Scan for the cell matching the given text and deliver its [x, y] coordinate at center. 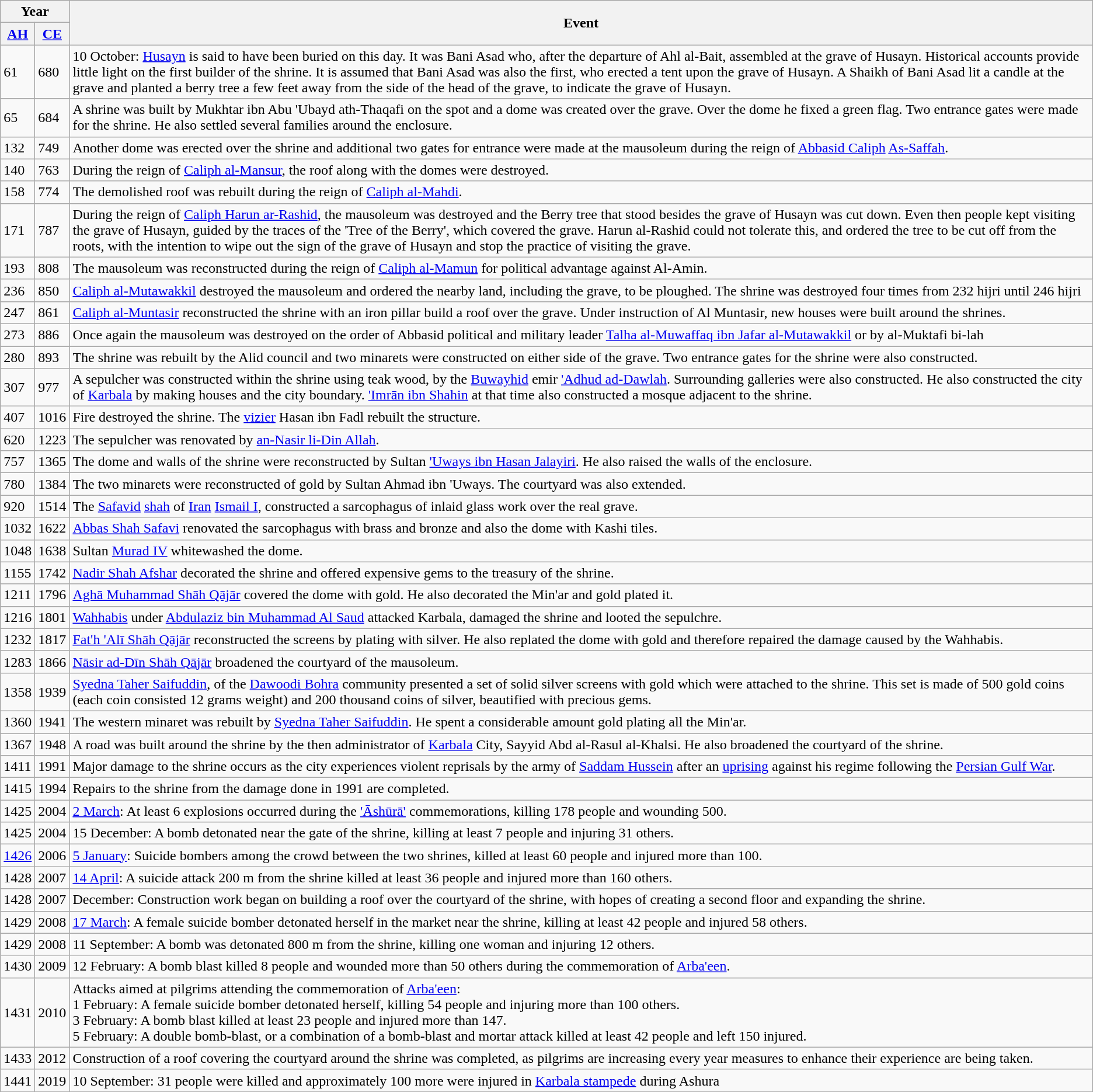
684 [53, 118]
1411 [18, 767]
132 [18, 148]
11 September: A bomb was detonated 800 m from the shrine, killing one woman and injuring 12 others. [581, 944]
886 [53, 335]
1430 [18, 966]
1283 [18, 662]
The dome and walls of the shrine were reconstructed by Sultan 'Uways ibn Hasan Jalayiri. He also raised the walls of the enclosure. [581, 462]
1433 [18, 1058]
1232 [18, 639]
1941 [53, 722]
774 [53, 192]
1048 [18, 551]
1441 [18, 1080]
CE [53, 34]
Abbas Shah Safavi renovated the sarcophagus with brass and bronze and also the dome with Kashi tiles. [581, 528]
2 March: At least 6 explosions occurred during the 'Āshūrā' commemorations, killing 178 people and wounding 500. [581, 811]
17 March: A female suicide bomber detonated herself in the market near the shrine, killing at least 42 people and injured 58 others. [581, 922]
1817 [53, 639]
1216 [18, 617]
2010 [53, 1013]
247 [18, 312]
407 [18, 418]
763 [53, 170]
Event [581, 23]
The sepulcher was renovated by an-Nasir li-Din Allah. [581, 440]
1948 [53, 745]
1796 [53, 595]
808 [53, 268]
193 [18, 268]
273 [18, 335]
1866 [53, 662]
1939 [53, 691]
The demolished roof was rebuilt during the reign of Caliph al-Mahdi. [581, 192]
780 [18, 484]
307 [18, 388]
1426 [18, 855]
893 [53, 357]
Repairs to the shrine from the damage done in 1991 are completed. [581, 789]
61 [18, 72]
749 [53, 148]
14 April: A suicide attack 200 m from the shrine killed at least 36 people and injured more than 160 others. [581, 878]
Year [35, 12]
1415 [18, 789]
AH [18, 34]
Nadir Shah Afshar decorated the shrine and offered expensive gems to the treasury of the shrine. [581, 573]
5 January: Suicide bombers among the crowd between the two shrines, killed at least 60 people and injured more than 100. [581, 855]
236 [18, 290]
1365 [53, 462]
Fire destroyed the shrine. The vizier Hasan ibn Fadl rebuilt the structure. [581, 418]
757 [18, 462]
1431 [18, 1013]
The mausoleum was reconstructed during the reign of Caliph al-Mamun for political advantage against Al-Amin. [581, 268]
920 [18, 506]
1994 [53, 789]
1211 [18, 595]
1991 [53, 767]
The Safavid shah of Iran Ismail I, constructed a sarcophagus of inlaid glass work over the real grave. [581, 506]
680 [53, 72]
15 December: A bomb detonated near the gate of the shrine, killing at least 7 people and injuring 31 others. [581, 833]
1223 [53, 440]
65 [18, 118]
140 [18, 170]
1358 [18, 691]
1514 [53, 506]
1155 [18, 573]
2006 [53, 855]
158 [18, 192]
1638 [53, 551]
171 [18, 230]
2012 [53, 1058]
977 [53, 388]
Nāsir ad-Dīn Shāh Qājār broadened the courtyard of the mausoleum. [581, 662]
787 [53, 230]
1622 [53, 528]
1360 [18, 722]
1801 [53, 617]
10 September: 31 people were killed and approximately 100 more were injured in Karbala stampede during Ashura [581, 1080]
12 February: A bomb blast killed 8 people and wounded more than 50 others during the commemoration of Arba'een. [581, 966]
Sultan Murad IV whitewashed the dome. [581, 551]
Wahhabis under Abdulaziz bin Muhammad Al Saud attacked Karbala, damaged the shrine and looted the sepulchre. [581, 617]
1384 [53, 484]
During the reign of Caliph al-Mansur, the roof along with the domes were destroyed. [581, 170]
850 [53, 290]
1016 [53, 418]
2019 [53, 1080]
Aghā Muhammad Shāh Qājār covered the dome with gold. He also decorated the Min'ar and gold plated it. [581, 595]
2009 [53, 966]
The western minaret was rebuilt by Syedna Taher Saifuddin. He spent a considerable amount gold plating all the Min'ar. [581, 722]
1742 [53, 573]
620 [18, 440]
The two minarets were reconstructed of gold by Sultan Ahmad ibn 'Uways. The courtyard was also extended. [581, 484]
1367 [18, 745]
861 [53, 312]
280 [18, 357]
1032 [18, 528]
